Find where the given text appears and provide that cell's center as (X, Y) coordinate. 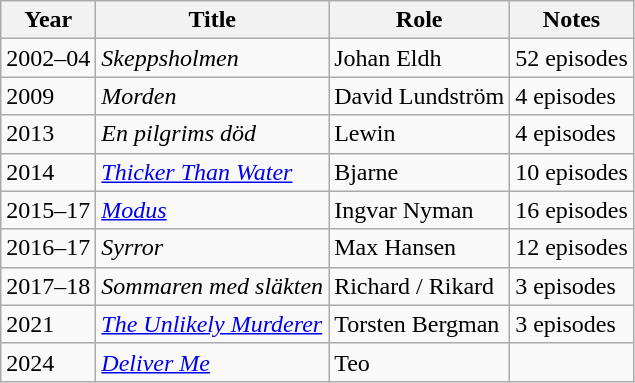
Johan Eldh (420, 58)
2009 (48, 96)
12 episodes (572, 248)
David Lundström (420, 96)
2015–17 (48, 210)
Year (48, 20)
16 episodes (572, 210)
Lewin (420, 134)
Syrror (212, 248)
Teo (420, 362)
2002–04 (48, 58)
Morden (212, 96)
2014 (48, 172)
Modus (212, 210)
Max Hansen (420, 248)
2024 (48, 362)
2016–17 (48, 248)
Sommaren med släkten (212, 286)
Skeppsholmen (212, 58)
Deliver Me (212, 362)
Ingvar Nyman (420, 210)
2021 (48, 324)
2013 (48, 134)
Role (420, 20)
The Unlikely Murderer (212, 324)
10 episodes (572, 172)
Torsten Bergman (420, 324)
Thicker Than Water (212, 172)
Bjarne (420, 172)
52 episodes (572, 58)
Title (212, 20)
Notes (572, 20)
Richard / Rikard (420, 286)
2017–18 (48, 286)
En pilgrims död (212, 134)
